Capture the cell that displays the provided text and extract its [x, y] central coordinate. 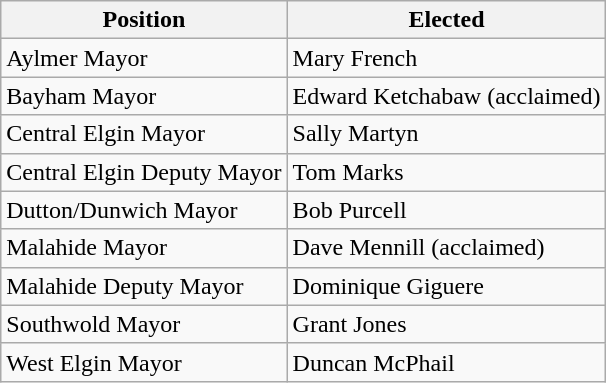
Elected [446, 20]
Tom Marks [446, 172]
Bayham Mayor [144, 96]
Mary French [446, 58]
West Elgin Mayor [144, 362]
Malahide Mayor [144, 248]
Dutton/Dunwich Mayor [144, 210]
Aylmer Mayor [144, 58]
Dave Mennill (acclaimed) [446, 248]
Position [144, 20]
Malahide Deputy Mayor [144, 286]
Grant Jones [446, 324]
Duncan McPhail [446, 362]
Southwold Mayor [144, 324]
Edward Ketchabaw (acclaimed) [446, 96]
Central Elgin Deputy Mayor [144, 172]
Sally Martyn [446, 134]
Central Elgin Mayor [144, 134]
Bob Purcell [446, 210]
Dominique Giguere [446, 286]
